Scan for the cell matching the given text and deliver its [X, Y] coordinate at center. 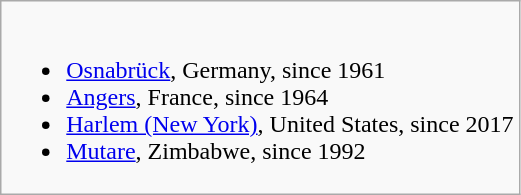
Osnabrück, Germany, since 1961 Angers, France, since 1964 Harlem (New York), United States, since 2017 Mutare, Zimbabwe, since 1992 [260, 98]
